Detect which cell encompasses the target text, then output its (x, y) center coordinate. 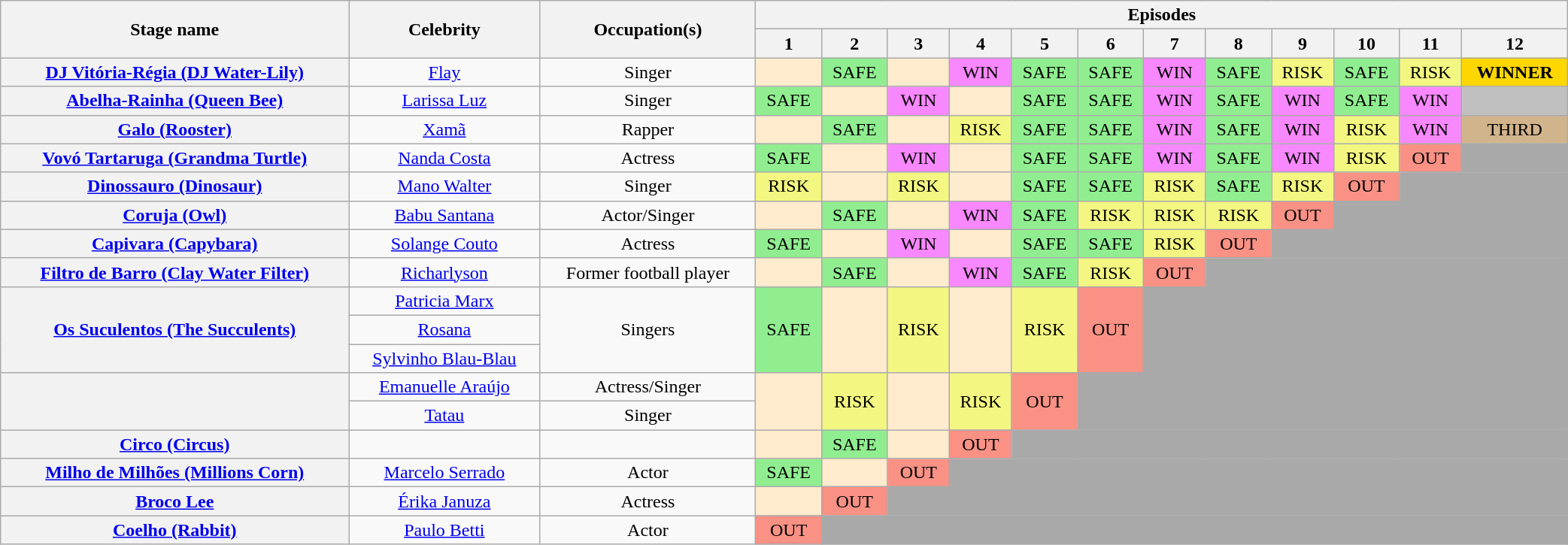
WINNER (1515, 72)
Galo (Rooster) (174, 129)
Nanda Costa (444, 158)
Vovó Tartaruga (Grandma Turtle) (174, 158)
1 (789, 44)
Mano Walter (444, 186)
Solange Couto (444, 244)
3 (919, 44)
Érika Januza (444, 501)
Larissa Luz (444, 101)
Flay (444, 72)
Paulo Betti (444, 530)
6 (1111, 44)
Tatau (444, 416)
Actor/Singer (648, 215)
Rosana (444, 329)
Richarlyson (444, 272)
5 (1045, 44)
Rapper (648, 129)
Coelho (Rabbit) (174, 530)
4 (981, 44)
Former football player (648, 272)
11 (1430, 44)
Actress/Singer (648, 387)
7 (1175, 44)
Singers (648, 329)
Dinossauro (Dinosaur) (174, 186)
Xamã (444, 129)
Emanuelle Araújo (444, 387)
Stage name (174, 29)
2 (854, 44)
Coruja (Owl) (174, 215)
DJ Vitória-Régia (DJ Water-Lily) (174, 72)
10 (1366, 44)
9 (1303, 44)
12 (1515, 44)
Broco Lee (174, 501)
Marcelo Serrado (444, 473)
Sylvinho Blau-Blau (444, 359)
Occupation(s) (648, 29)
Os Suculentos (The Succulents) (174, 329)
Patricia Marx (444, 301)
THIRD (1515, 129)
Milho de Milhões (Millions Corn) (174, 473)
Circo (Circus) (174, 444)
Filtro de Barro (Clay Water Filter) (174, 272)
8 (1239, 44)
Babu Santana (444, 215)
Celebrity (444, 29)
Abelha-Rainha (Queen Bee) (174, 101)
Episodes (1162, 15)
Capivara (Capybara) (174, 244)
